Search for the cell housing the specified text and yield its (X, Y) center coordinate. 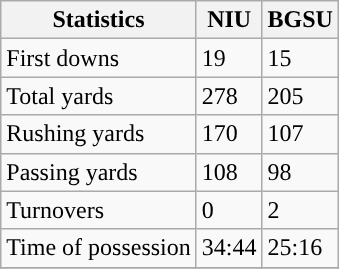
107 (300, 134)
278 (229, 96)
170 (229, 134)
2 (300, 210)
205 (300, 96)
Statistics (99, 20)
25:16 (300, 248)
Time of possession (99, 248)
Turnovers (99, 210)
108 (229, 172)
NIU (229, 20)
Passing yards (99, 172)
0 (229, 210)
BGSU (300, 20)
19 (229, 58)
15 (300, 58)
34:44 (229, 248)
98 (300, 172)
First downs (99, 58)
Total yards (99, 96)
Rushing yards (99, 134)
